Output the [x, y] coordinate of the center of the cell containing the given text.  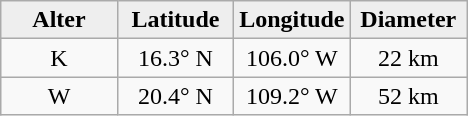
22 km [408, 58]
52 km [408, 96]
106.0° W [292, 58]
109.2° W [292, 96]
Latitude [175, 20]
K [59, 58]
16.3° N [175, 58]
20.4° N [175, 96]
W [59, 96]
Longitude [292, 20]
Alter [59, 20]
Diameter [408, 20]
